Detect which cell encompasses the target text, then output its (X, Y) center coordinate. 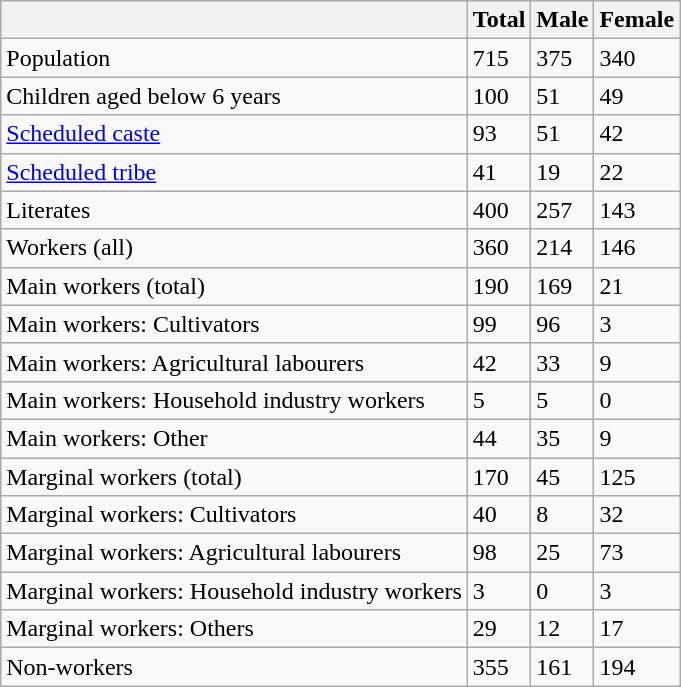
194 (637, 667)
Marginal workers: Agricultural labourers (234, 553)
Children aged below 6 years (234, 96)
Workers (all) (234, 248)
Scheduled caste (234, 134)
400 (499, 210)
22 (637, 172)
29 (499, 629)
161 (562, 667)
25 (562, 553)
Main workers: Household industry workers (234, 400)
Marginal workers: Cultivators (234, 515)
45 (562, 477)
375 (562, 58)
Main workers: Other (234, 438)
41 (499, 172)
257 (562, 210)
Marginal workers: Others (234, 629)
355 (499, 667)
33 (562, 362)
93 (499, 134)
360 (499, 248)
Literates (234, 210)
715 (499, 58)
19 (562, 172)
Marginal workers (total) (234, 477)
73 (637, 553)
Marginal workers: Household industry workers (234, 591)
Scheduled tribe (234, 172)
190 (499, 286)
44 (499, 438)
Non-workers (234, 667)
32 (637, 515)
100 (499, 96)
Population (234, 58)
49 (637, 96)
98 (499, 553)
Main workers: Cultivators (234, 324)
21 (637, 286)
Total (499, 20)
99 (499, 324)
Female (637, 20)
17 (637, 629)
40 (499, 515)
170 (499, 477)
Male (562, 20)
340 (637, 58)
35 (562, 438)
Main workers: Agricultural labourers (234, 362)
8 (562, 515)
169 (562, 286)
Main workers (total) (234, 286)
12 (562, 629)
125 (637, 477)
143 (637, 210)
146 (637, 248)
96 (562, 324)
214 (562, 248)
